Find where the given text appears and provide that cell's center as (X, Y) coordinate. 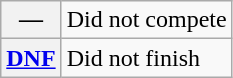
DNF (31, 58)
— (31, 20)
Did not compete (146, 20)
Did not finish (146, 58)
